Search for the cell housing the specified text and yield its [X, Y] center coordinate. 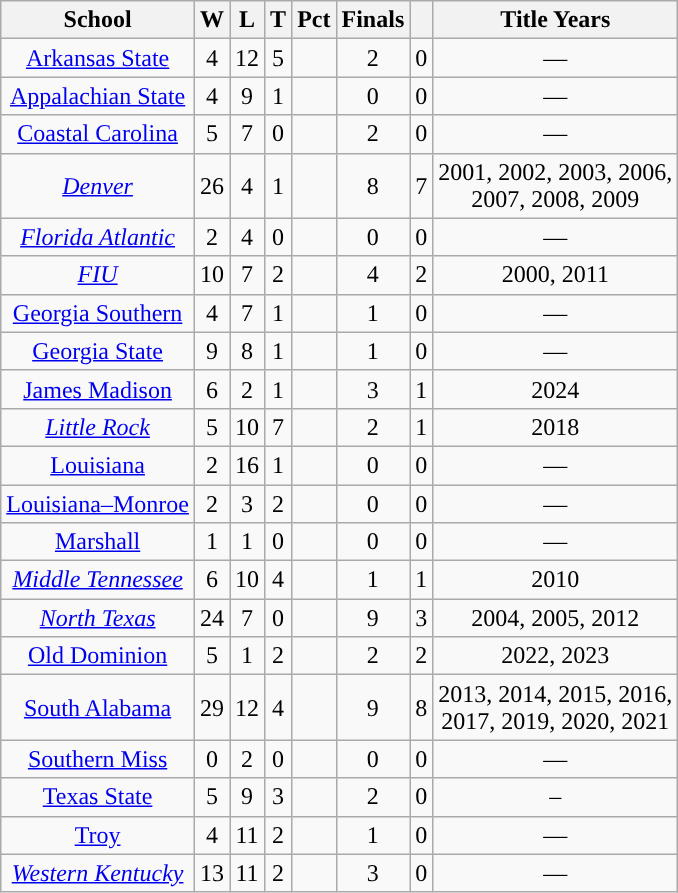
29 [212, 708]
Little Rock [98, 427]
Title Years [556, 20]
Western Kentucky [98, 873]
Louisiana [98, 465]
Finals [373, 20]
Pct [314, 20]
2018 [556, 427]
Appalachian State [98, 96]
Southern Miss [98, 759]
Texas State [98, 797]
L [248, 20]
Troy [98, 835]
Middle Tennessee [98, 580]
Old Dominion [98, 656]
13 [212, 873]
Louisiana–Monroe [98, 503]
Denver [98, 186]
Georgia Southern [98, 313]
School [98, 20]
2001, 2002, 2003, 2006,2007, 2008, 2009 [556, 186]
2010 [556, 580]
South Alabama [98, 708]
Georgia State [98, 351]
2000, 2011 [556, 275]
Coastal Carolina [98, 134]
16 [248, 465]
26 [212, 186]
– [556, 797]
T [278, 20]
W [212, 20]
2022, 2023 [556, 656]
Arkansas State [98, 58]
24 [212, 618]
2024 [556, 389]
North Texas [98, 618]
2013, 2014, 2015, 2016,2017, 2019, 2020, 2021 [556, 708]
FIU [98, 275]
Marshall [98, 542]
James Madison [98, 389]
2004, 2005, 2012 [556, 618]
Florida Atlantic [98, 237]
